From the cell containing the given text, extract its center point as [x, y] coordinate. 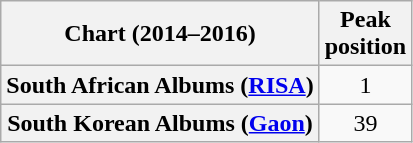
Peakposition [365, 34]
South Korean Albums (Gaon) [160, 123]
Chart (2014–2016) [160, 34]
39 [365, 123]
South African Albums (RISA) [160, 85]
1 [365, 85]
